Detect which cell encompasses the target text, then output its [X, Y] center coordinate. 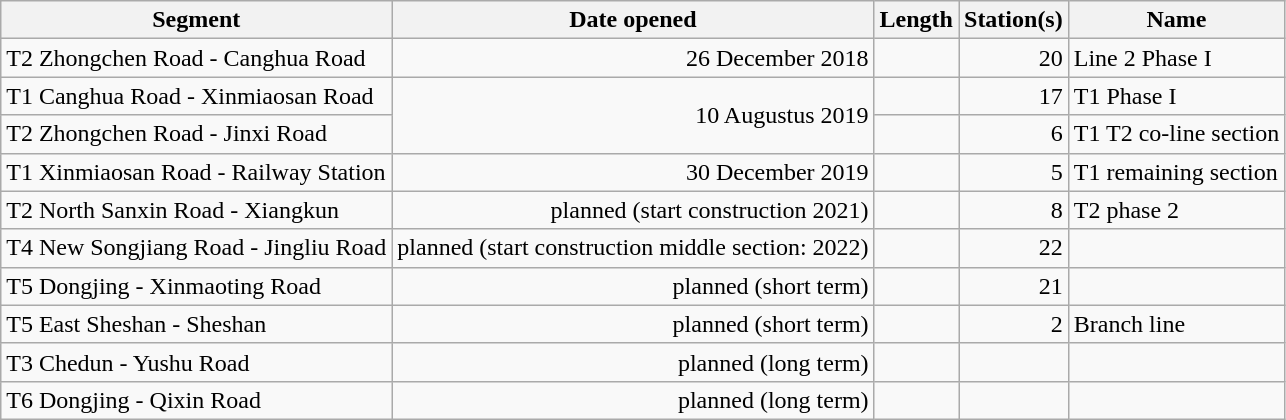
T5 Dongjing - Xinmaoting Road [196, 286]
planned (start construction 2021) [633, 210]
T2 Zhongchen Road - Canghua Road [196, 58]
10 Augustus 2019 [633, 115]
T3 Chedun - Yushu Road [196, 362]
T2 North Sanxin Road - Xiangkun [196, 210]
T1 remaining section [1176, 172]
T2 Zhongchen Road - Jinxi Road [196, 134]
T1 Xinmiaosan Road - Railway Station [196, 172]
T6 Dongjing - Qixin Road [196, 400]
30 December 2019 [633, 172]
26 December 2018 [633, 58]
T1 Phase I [1176, 96]
Date opened [633, 20]
planned (start construction middle section: 2022) [633, 248]
Branch line [1176, 324]
Line 2 Phase I [1176, 58]
T4 New Songjiang Road - Jingliu Road [196, 248]
T1 Canghua Road - Xinmiaosan Road [196, 96]
Length [916, 20]
6 [1013, 134]
2 [1013, 324]
21 [1013, 286]
Name [1176, 20]
T5 East Sheshan - Sheshan [196, 324]
20 [1013, 58]
Segment [196, 20]
17 [1013, 96]
5 [1013, 172]
Station(s) [1013, 20]
T2 phase 2 [1176, 210]
8 [1013, 210]
22 [1013, 248]
T1 T2 co-line section [1176, 134]
